Pinpoint the cell where the given text exists, returning its (X, Y) midpoint coordinate. 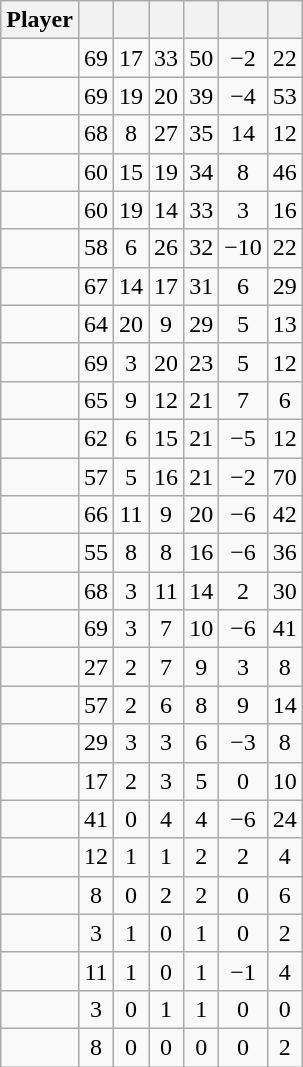
50 (202, 58)
64 (96, 324)
−10 (244, 248)
53 (284, 96)
−3 (244, 743)
26 (166, 248)
65 (96, 400)
32 (202, 248)
46 (284, 172)
31 (202, 286)
55 (96, 553)
Player (40, 20)
−4 (244, 96)
67 (96, 286)
−5 (244, 438)
23 (202, 362)
36 (284, 553)
42 (284, 515)
39 (202, 96)
24 (284, 819)
66 (96, 515)
−1 (244, 971)
62 (96, 438)
13 (284, 324)
35 (202, 134)
30 (284, 591)
70 (284, 477)
58 (96, 248)
34 (202, 172)
